Identify which cell holds the provided text, then report its (X, Y) central coordinate. 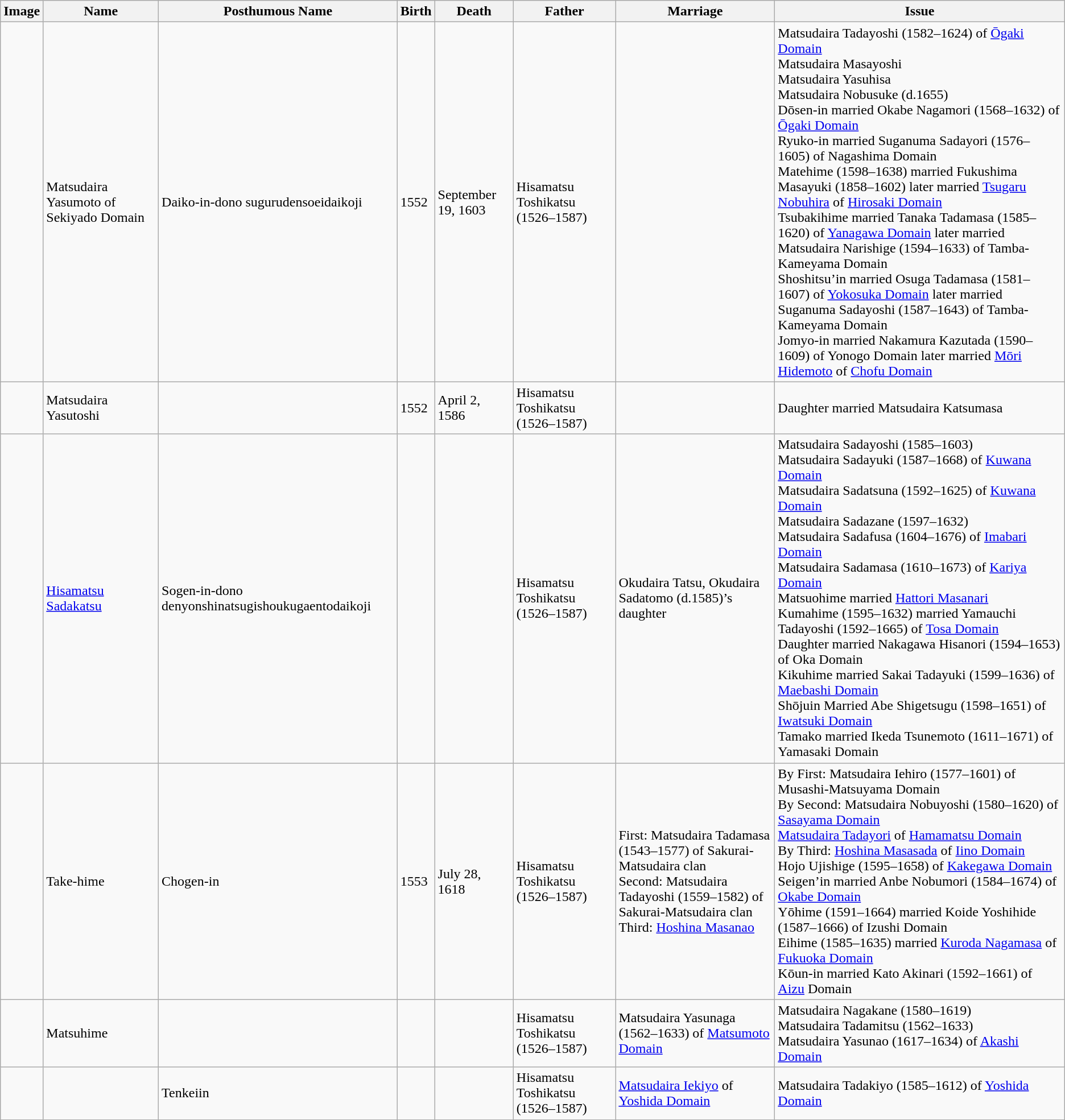
Father (564, 11)
Take-hime (101, 881)
Matsudaira Yasumoto of Sekiyado Domain (101, 202)
Daughter married Matsudaira Katsumasa (919, 408)
Issue (919, 11)
Matsudaira Yasutoshi (101, 408)
Hisamatsu Sadakatsu (101, 598)
Marriage (695, 11)
Matsudaira Nagakane (1580–1619)Matsudaira Tadamitsu (1562–1633)Matsudaira Yasunao (1617–1634) of Akashi Domain (919, 1033)
Matsudaira Tadakiyo (1585–1612) of Yoshida Domain (919, 1093)
Okudaira Tatsu, Okudaira Sadatomo (d.1585)’s daughter (695, 598)
Posthumous Name (278, 11)
Sogen-in-dono denyonshinatsugishoukugaentodaikoji (278, 598)
Birth (416, 11)
Image (22, 11)
Matsudaira Iekiyo of Yoshida Domain (695, 1093)
April 2, 1586 (474, 408)
Matsudaira Yasunaga (1562–1633) of Matsumoto Domain (695, 1033)
Daiko-in-dono sugurudensoeidaikoji (278, 202)
Death (474, 11)
Tenkeiin (278, 1093)
Chogen-in (278, 881)
1553 (416, 881)
September 19, 1603 (474, 202)
Matsuhime (101, 1033)
July 28, 1618 (474, 881)
Name (101, 11)
